From the cell containing the given text, extract its center point as (x, y) coordinate. 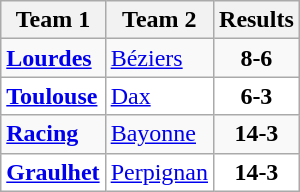
Results (257, 20)
Bayonne (159, 134)
Team 2 (159, 20)
Racing (53, 134)
Béziers (159, 58)
Dax (159, 96)
Lourdes (53, 58)
Team 1 (53, 20)
6-3 (257, 96)
8-6 (257, 58)
Graulhet (53, 172)
Perpignan (159, 172)
Toulouse (53, 96)
